For the text-containing cell, return its midpoint in [x, y] coordinate format. 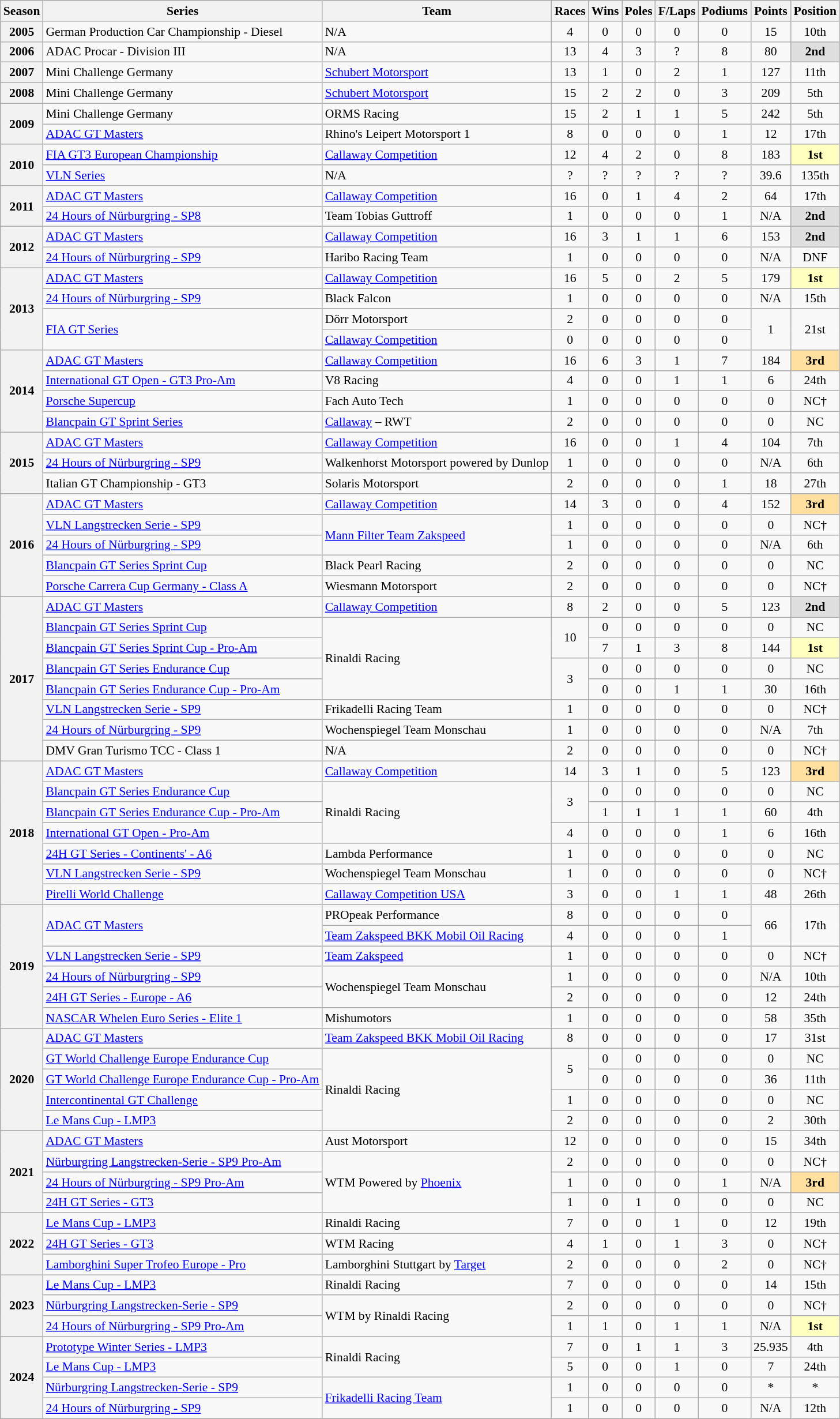
Italian GT Championship - GT3 [182, 484]
WTM by Rinaldi Racing [437, 1316]
2010 [22, 165]
Blancpain GT Series Sprint Cup - Pro-Am [182, 648]
35th [815, 1018]
12th [815, 1409]
2021 [22, 1172]
GT World Challenge Europe Endurance Cup - Pro-Am [182, 1080]
Lamborghini Super Trofeo Europe - Pro [182, 1264]
80 [770, 52]
2014 [22, 391]
Wiesmann Motorsport [437, 587]
2024 [22, 1377]
2006 [22, 52]
Lambda Performance [437, 854]
PROpeak Performance [437, 915]
Team [437, 11]
Wins [605, 11]
10 [570, 638]
18 [770, 484]
VLN Series [182, 175]
Season [22, 11]
FIA GT Series [182, 330]
36 [770, 1080]
30 [770, 689]
DMV Gran Turismo TCC - Class 1 [182, 751]
2009 [22, 123]
German Production Car Championship - Diesel [182, 32]
179 [770, 278]
58 [770, 1018]
152 [770, 504]
2008 [22, 93]
F/Laps [677, 11]
NASCAR Whelen Euro Series - Elite 1 [182, 1018]
127 [770, 73]
Dörr Motorsport [437, 320]
Pirelli World Challenge [182, 895]
Lamborghini Stuttgart by Target [437, 1264]
66 [770, 925]
Points [770, 11]
Position [815, 11]
Prototype Winter Series - LMP3 [182, 1347]
135th [815, 175]
Team Zakspeed [437, 956]
64 [770, 196]
V8 Racing [437, 381]
ADAC Procar - Division III [182, 52]
Races [570, 11]
27th [815, 484]
2007 [22, 73]
Black Falcon [437, 299]
153 [770, 237]
242 [770, 114]
WTM Racing [437, 1244]
Aust Motorsport [437, 1142]
DNF [815, 258]
International GT Open - Pro-Am [182, 833]
Intercontinental GT Challenge [182, 1100]
2013 [22, 309]
21st [815, 330]
Team Tobias Guttroff [437, 216]
2023 [22, 1306]
31st [815, 1038]
34th [815, 1142]
Black Pearl Racing [437, 566]
Porsche Carrera Cup Germany - Class A [182, 587]
Mann Filter Team Zakspeed [437, 535]
24 Hours of Nürburgring - SP8 [182, 216]
International GT Open - GT3 Pro-Am [182, 381]
Fach Auto Tech [437, 401]
144 [770, 648]
24H GT Series - Continents' - A6 [182, 854]
Blancpain GT Sprint Series [182, 422]
Haribo Racing Team [437, 258]
2020 [22, 1079]
2005 [22, 32]
Solaris Motorsport [437, 484]
Rhino's Leipert Motorsport 1 [437, 134]
Callaway – RWT [437, 422]
2011 [22, 207]
FIA GT3 European Championship [182, 155]
104 [770, 442]
2016 [22, 545]
2018 [22, 833]
Porsche Supercup [182, 401]
Walkenhorst Motorsport powered by Dunlop [437, 463]
30th [815, 1121]
25.935 [770, 1347]
184 [770, 361]
183 [770, 155]
Nürburgring Langstrecken-Serie - SP9 Pro-Am [182, 1162]
2022 [22, 1244]
2015 [22, 463]
2017 [22, 678]
Callaway Competition USA [437, 895]
39.6 [770, 175]
Poles [639, 11]
2012 [22, 247]
17 [770, 1038]
GT World Challenge Europe Endurance Cup [182, 1059]
26th [815, 895]
Series [182, 11]
ORMS Racing [437, 114]
Mishumotors [437, 1018]
2019 [22, 967]
Podiums [725, 11]
209 [770, 93]
48 [770, 895]
WTM Powered by Phoenix [437, 1182]
24H GT Series - Europe - A6 [182, 997]
60 [770, 813]
19th [815, 1223]
